Capture the cell that displays the provided text and extract its (X, Y) central coordinate. 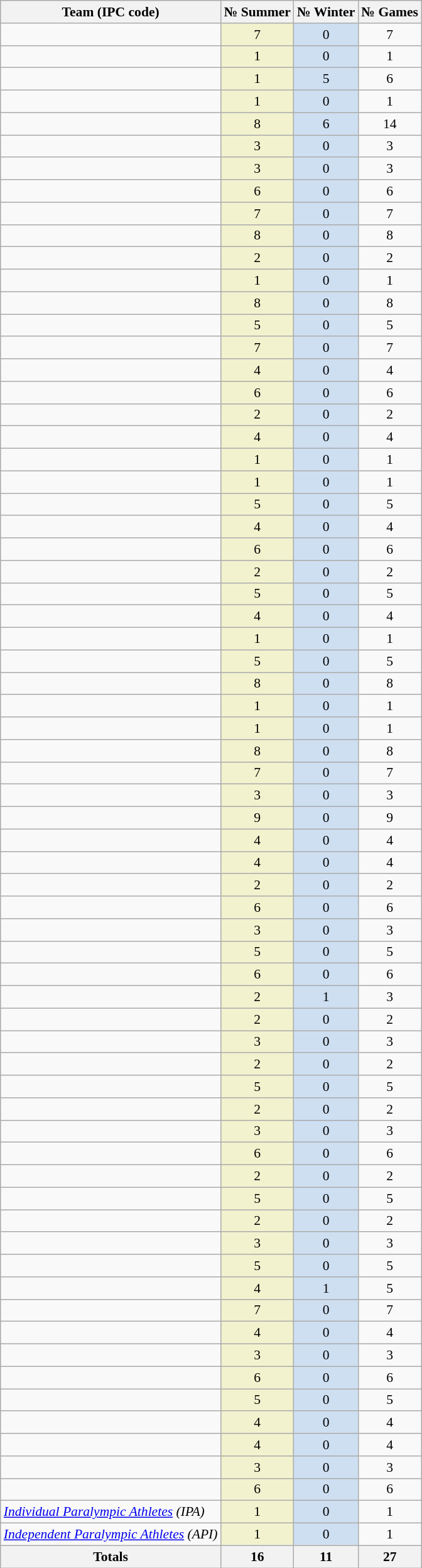
№ Winter (326, 12)
Individual Paralympic Athletes (IPA) (111, 1512)
16 (257, 1557)
№ Games (389, 12)
14 (389, 124)
Team (IPC code) (111, 12)
27 (389, 1557)
11 (326, 1557)
Totals (111, 1557)
Independent Paralympic Athletes (API) (111, 1534)
№ Summer (257, 12)
